Find where the given text appears and provide that cell's center as [X, Y] coordinate. 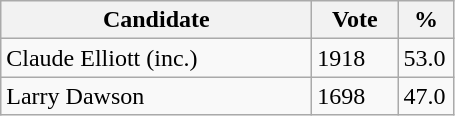
Larry Dawson [156, 96]
1698 [355, 96]
% [426, 20]
Claude Elliott (inc.) [156, 58]
47.0 [426, 96]
1918 [355, 58]
Candidate [156, 20]
Vote [355, 20]
53.0 [426, 58]
